Return [X, Y] of the center of cell containing provided text 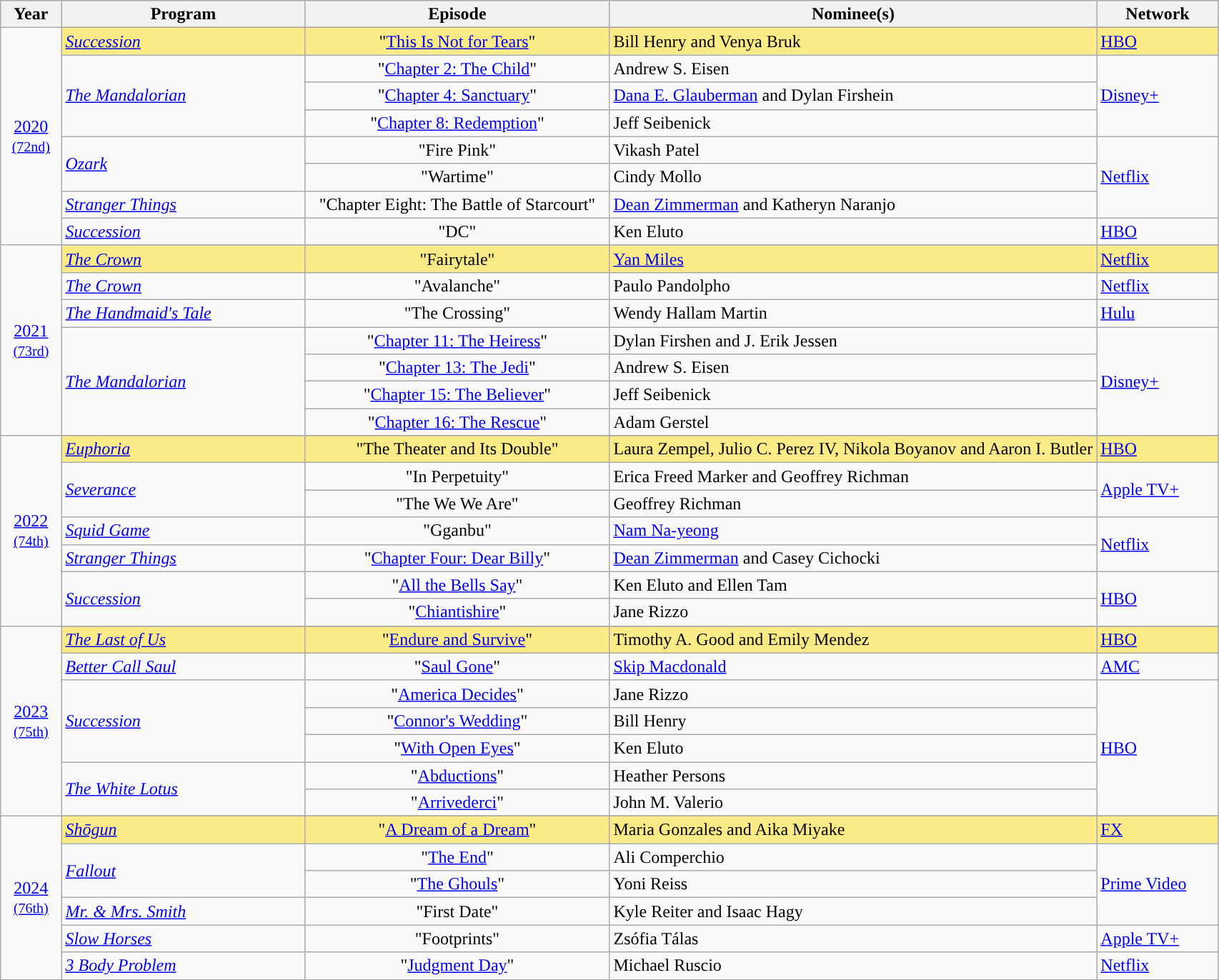
2022(74th) [31, 531]
"Chapter Eight: The Battle of Starcourt" [457, 204]
Year [31, 14]
"America Decides" [457, 694]
Network [1158, 14]
Euphoria [183, 449]
"DC" [457, 231]
Ali Comperchio [853, 857]
Maria Gonzales and Aika Miyake [853, 830]
"The We We Are" [457, 504]
Skip Macdonald [853, 666]
Zsófia Tálas [853, 939]
3 Body Problem [183, 966]
"This Is Not for Tears" [457, 41]
Bill Henry and Venya Bruk [853, 41]
"Connor's Wedding" [457, 721]
Erica Freed Marker and Geoffrey Richman [853, 476]
"Fairytale" [457, 259]
The White Lotus [183, 789]
Slow Horses [183, 939]
"Chapter 4: Sanctuary" [457, 96]
2020(72nd) [31, 136]
"Wartime" [457, 177]
"The End" [457, 857]
AMC [1158, 666]
The Handmaid's Tale [183, 313]
"Chapter 2: The Child" [457, 69]
"A Dream of a Dream" [457, 830]
Michael Ruscio [853, 966]
Vikash Patel [853, 150]
Yan Miles [853, 259]
Shōgun [183, 830]
Hulu [1158, 313]
Dean Zimmerman and Katheryn Naranjo [853, 204]
The Last of Us [183, 639]
Dylan Firshen and J. Erik Jessen [853, 341]
"Abductions" [457, 775]
"The Theater and Its Double" [457, 449]
"Saul Gone" [457, 666]
Episode [457, 14]
"Chapter 13: The Jedi" [457, 368]
Dana E. Glauberman and Dylan Firshein [853, 96]
"All the Bells Say" [457, 585]
Laura Zempel, Julio C. Perez IV, Nikola Boyanov and Aaron I. Butler [853, 449]
Yoni Reiss [853, 884]
"Gganbu" [457, 531]
Mr. & Mrs. Smith [183, 911]
"Fire Pink" [457, 150]
"Judgment Day" [457, 966]
2024(76th) [31, 898]
Bill Henry [853, 721]
"With Open Eyes" [457, 748]
Ken Eluto and Ellen Tam [853, 585]
John M. Valerio [853, 803]
"Chapter 15: The Believer" [457, 395]
"Chapter Four: Dear Billy" [457, 558]
2021(73rd) [31, 340]
"Avalanche" [457, 286]
"Chapter 16: The Rescue" [457, 422]
2023(75th) [31, 721]
Nominee(s) [853, 14]
FX [1158, 830]
"Endure and Survive" [457, 639]
Better Call Saul [183, 666]
"The Crossing" [457, 313]
Squid Game [183, 531]
Timothy A. Good and Emily Mendez [853, 639]
"Chapter 8: Redemption" [457, 123]
"Chapter 11: The Heiress" [457, 341]
Prime Video [1158, 884]
Program [183, 14]
Paulo Pandolpho [853, 286]
Fallout [183, 871]
"Arrivederci" [457, 803]
Heather Persons [853, 775]
Severance [183, 490]
"Chiantishire" [457, 612]
Geoffrey Richman [853, 504]
"The Ghouls" [457, 884]
Adam Gerstel [853, 422]
"Footprints" [457, 939]
Nam Na-yeong [853, 531]
Dean Zimmerman and Casey Cichocki [853, 558]
"In Perpetuity" [457, 476]
Wendy Hallam Martin [853, 313]
Kyle Reiter and Isaac Hagy [853, 911]
Cindy Mollo [853, 177]
"First Date" [457, 911]
Ozark [183, 164]
